Return the (X, Y) coordinate for the center point of the cell that contains the specified text.  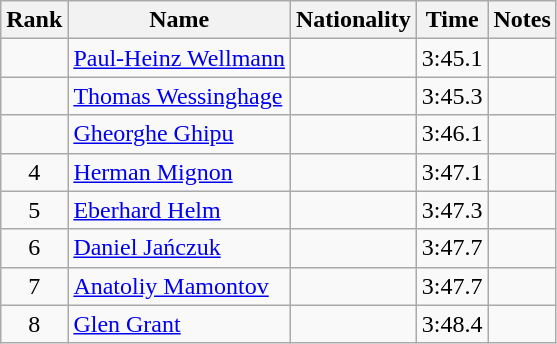
6 (34, 248)
4 (34, 172)
Herman Mignon (180, 172)
Glen Grant (180, 324)
Nationality (353, 20)
3:45.1 (452, 58)
Thomas Wessinghage (180, 96)
Rank (34, 20)
3:45.3 (452, 96)
3:47.1 (452, 172)
Name (180, 20)
7 (34, 286)
3:46.1 (452, 134)
Anatoliy Mamontov (180, 286)
Time (452, 20)
3:47.3 (452, 210)
Daniel Jańczuk (180, 248)
3:48.4 (452, 324)
8 (34, 324)
Notes (522, 20)
Gheorghe Ghipu (180, 134)
5 (34, 210)
Paul-Heinz Wellmann (180, 58)
Eberhard Helm (180, 210)
